Output the (x, y) coordinate of the center of the cell containing the given text.  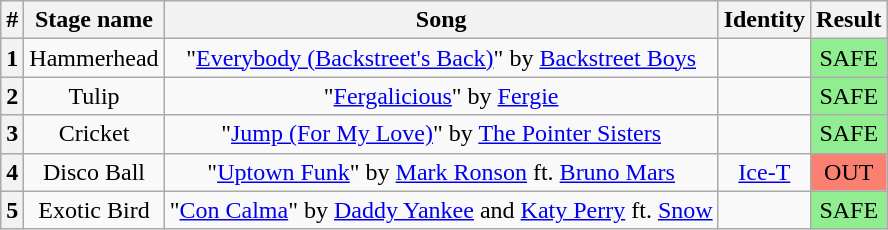
# (12, 20)
Identity (764, 20)
"Fergalicious" by Fergie (441, 96)
Result (849, 20)
Tulip (94, 96)
Hammerhead (94, 58)
Song (441, 20)
Cricket (94, 134)
OUT (849, 172)
3 (12, 134)
5 (12, 210)
"Con Calma" by Daddy Yankee and Katy Perry ft. Snow (441, 210)
Exotic Bird (94, 210)
"Jump (For My Love)" by The Pointer Sisters (441, 134)
Stage name (94, 20)
2 (12, 96)
4 (12, 172)
Disco Ball (94, 172)
"Everybody (Backstreet's Back)" by Backstreet Boys (441, 58)
Ice-T (764, 172)
1 (12, 58)
"Uptown Funk" by Mark Ronson ft. Bruno Mars (441, 172)
